Detect which cell encompasses the target text, then output its (X, Y) center coordinate. 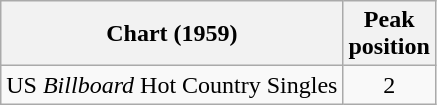
2 (389, 85)
US Billboard Hot Country Singles (172, 85)
Peakposition (389, 34)
Chart (1959) (172, 34)
